Output the (x, y) coordinate of the center of the cell containing the given text.  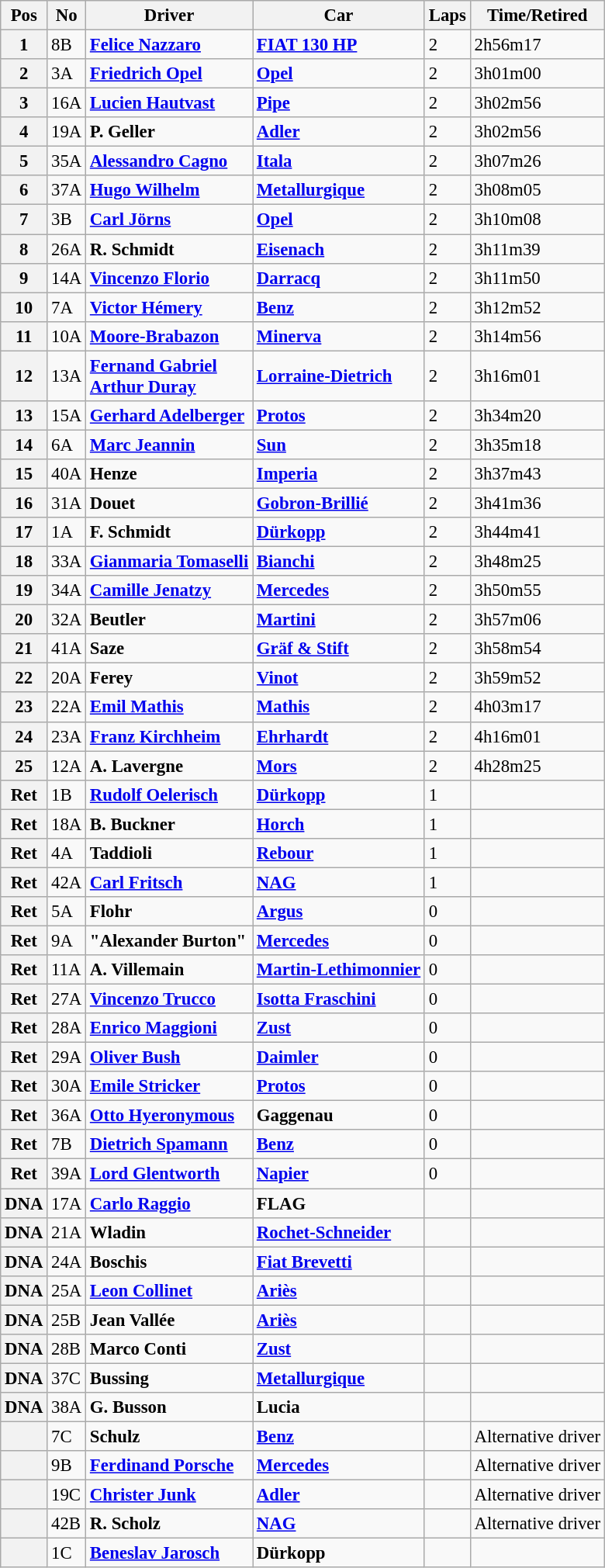
4A (67, 853)
37A (67, 190)
28A (67, 1028)
Marco Conti (169, 1349)
Imperia (339, 474)
15 (24, 474)
Lord Glentworth (169, 1174)
18A (67, 824)
Christer Junk (169, 1495)
20 (24, 620)
Lucien Hautvast (169, 103)
R. Scholz (169, 1524)
40A (67, 474)
10A (67, 336)
14 (24, 445)
26A (67, 249)
16 (24, 503)
Ehrhardt (339, 736)
Flohr (169, 912)
Carlo Raggio (169, 1203)
Vincenzo Florio (169, 278)
15A (67, 416)
11A (67, 970)
17A (67, 1203)
36A (67, 1116)
No (67, 16)
Otto Hyeronymous (169, 1116)
Douet (169, 503)
22 (24, 678)
25B (67, 1320)
13A (67, 376)
3h16m01 (537, 376)
Rudolf Oelerisch (169, 794)
Sun (339, 445)
1B (67, 794)
3h34m20 (537, 416)
21 (24, 649)
19 (24, 590)
Darracq (339, 278)
Henze (169, 474)
Horch (339, 824)
R. Schmidt (169, 249)
Bianchi (339, 562)
Dietrich Spamann (169, 1144)
Fernand Gabriel Arthur Duray (169, 376)
30A (67, 1086)
FIAT 130 HP (339, 45)
Saze (169, 649)
Gobron-Brillié (339, 503)
Carl Jörns (169, 220)
34A (67, 590)
33A (67, 562)
4 (24, 132)
3h41m36 (537, 503)
Vinot (339, 678)
13 (24, 416)
8 (24, 249)
7C (67, 1436)
Leon Collinet (169, 1290)
6A (67, 445)
Lorraine-Dietrich (339, 376)
6 (24, 190)
42A (67, 882)
25A (67, 1290)
3h58m54 (537, 649)
3h44m41 (537, 532)
Taddioli (169, 853)
F. Schmidt (169, 532)
28B (67, 1349)
3h50m55 (537, 590)
12A (67, 766)
Daimler (339, 1057)
Argus (339, 912)
A. Lavergne (169, 766)
41A (67, 649)
38A (67, 1407)
Ferdinand Porsche (169, 1466)
5A (67, 912)
3h12m52 (537, 307)
18 (24, 562)
3A (67, 74)
Rebour (339, 853)
3h57m06 (537, 620)
Gianmaria Tomaselli (169, 562)
27A (67, 999)
3h08m05 (537, 190)
14A (67, 278)
11 (24, 336)
Emil Mathis (169, 708)
Camille Jenatzy (169, 590)
Emile Stricker (169, 1086)
Wladin (169, 1232)
Gaggenau (339, 1116)
Ferey (169, 678)
Fiat Brevetti (339, 1262)
9B (67, 1466)
Friedrich Opel (169, 74)
5 (24, 161)
Schulz (169, 1436)
29A (67, 1057)
22A (67, 708)
Mors (339, 766)
Gräf & Stift (339, 649)
3h37m43 (537, 474)
FLAG (339, 1203)
37C (67, 1378)
3h10m08 (537, 220)
3h35m18 (537, 445)
Moore-Brabazon (169, 336)
2h56m17 (537, 45)
Hugo Wilhelm (169, 190)
Oliver Bush (169, 1057)
3h11m50 (537, 278)
Time/Retired (537, 16)
Laps (447, 16)
Martini (339, 620)
20A (67, 678)
Car (339, 16)
42B (67, 1524)
1A (67, 532)
Lucia (339, 1407)
17 (24, 532)
24 (24, 736)
"Alexander Burton" (169, 940)
A. Villemain (169, 970)
Carl Fritsch (169, 882)
Gerhard Adelberger (169, 416)
B. Buckner (169, 824)
21A (67, 1232)
24A (67, 1262)
Minerva (339, 336)
3B (67, 220)
25 (24, 766)
23 (24, 708)
4h03m17 (537, 708)
3h07m26 (537, 161)
Jean Vallée (169, 1320)
39A (67, 1174)
7B (67, 1144)
31A (67, 503)
9 (24, 278)
19C (67, 1495)
Isotta Fraschini (339, 999)
Marc Jeannin (169, 445)
Vincenzo Trucco (169, 999)
16A (67, 103)
8B (67, 45)
Itala (339, 161)
Beneslav Jarosch (169, 1553)
Beutler (169, 620)
Alessandro Cagno (169, 161)
Martin-Lethimonnier (339, 970)
Bussing (169, 1378)
32A (67, 620)
1C (67, 1553)
10 (24, 307)
Napier (339, 1174)
3h11m39 (537, 249)
3 (24, 103)
Victor Hémery (169, 307)
P. Geller (169, 132)
Driver (169, 16)
Rochet-Schneider (339, 1232)
7 (24, 220)
Felice Nazzaro (169, 45)
3h01m00 (537, 74)
35A (67, 161)
Pipe (339, 103)
Eisenach (339, 249)
3h59m52 (537, 678)
Mathis (339, 708)
3h48m25 (537, 562)
Pos (24, 16)
19A (67, 132)
12 (24, 376)
Franz Kirchheim (169, 736)
Enrico Maggioni (169, 1028)
23A (67, 736)
3h14m56 (537, 336)
9A (67, 940)
Boschis (169, 1262)
G. Busson (169, 1407)
4h28m25 (537, 766)
7A (67, 307)
4h16m01 (537, 736)
